Scan for the cell matching the given text and deliver its (x, y) coordinate at center. 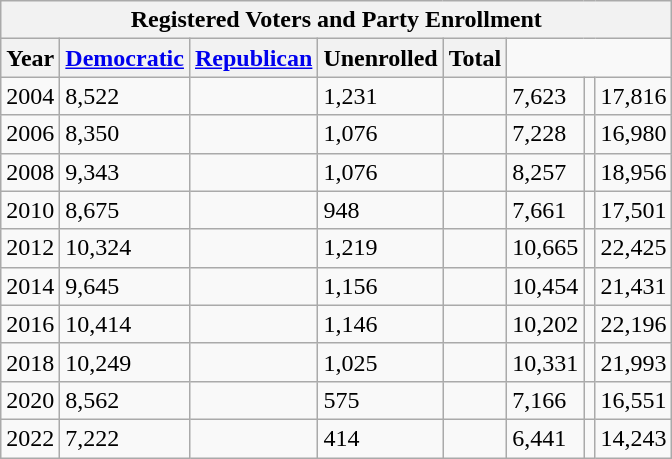
22,196 (634, 324)
8,350 (125, 134)
Republican (253, 58)
2006 (30, 134)
Year (30, 58)
2012 (30, 248)
10,414 (125, 324)
14,243 (634, 438)
7,222 (125, 438)
9,645 (125, 286)
414 (380, 438)
Registered Voters and Party Enrollment (336, 20)
2004 (30, 96)
8,675 (125, 210)
18,956 (634, 172)
2018 (30, 362)
8,562 (125, 400)
17,501 (634, 210)
21,993 (634, 362)
1,146 (380, 324)
2010 (30, 210)
2020 (30, 400)
2022 (30, 438)
22,425 (634, 248)
10,202 (546, 324)
575 (380, 400)
7,166 (546, 400)
7,623 (546, 96)
8,522 (125, 96)
7,661 (546, 210)
10,665 (546, 248)
2016 (30, 324)
16,980 (634, 134)
10,324 (125, 248)
1,219 (380, 248)
Unenrolled (380, 58)
6,441 (546, 438)
2008 (30, 172)
10,249 (125, 362)
9,343 (125, 172)
17,816 (634, 96)
Democratic (125, 58)
1,156 (380, 286)
10,331 (546, 362)
1,025 (380, 362)
7,228 (546, 134)
2014 (30, 286)
21,431 (634, 286)
Total (475, 58)
16,551 (634, 400)
10,454 (546, 286)
8,257 (546, 172)
948 (380, 210)
1,231 (380, 96)
